Scan for the cell matching the given text and deliver its (X, Y) coordinate at center. 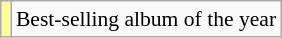
Best-selling album of the year (146, 19)
